Extract the (X, Y) coordinate from the center of the cell holding the provided text.  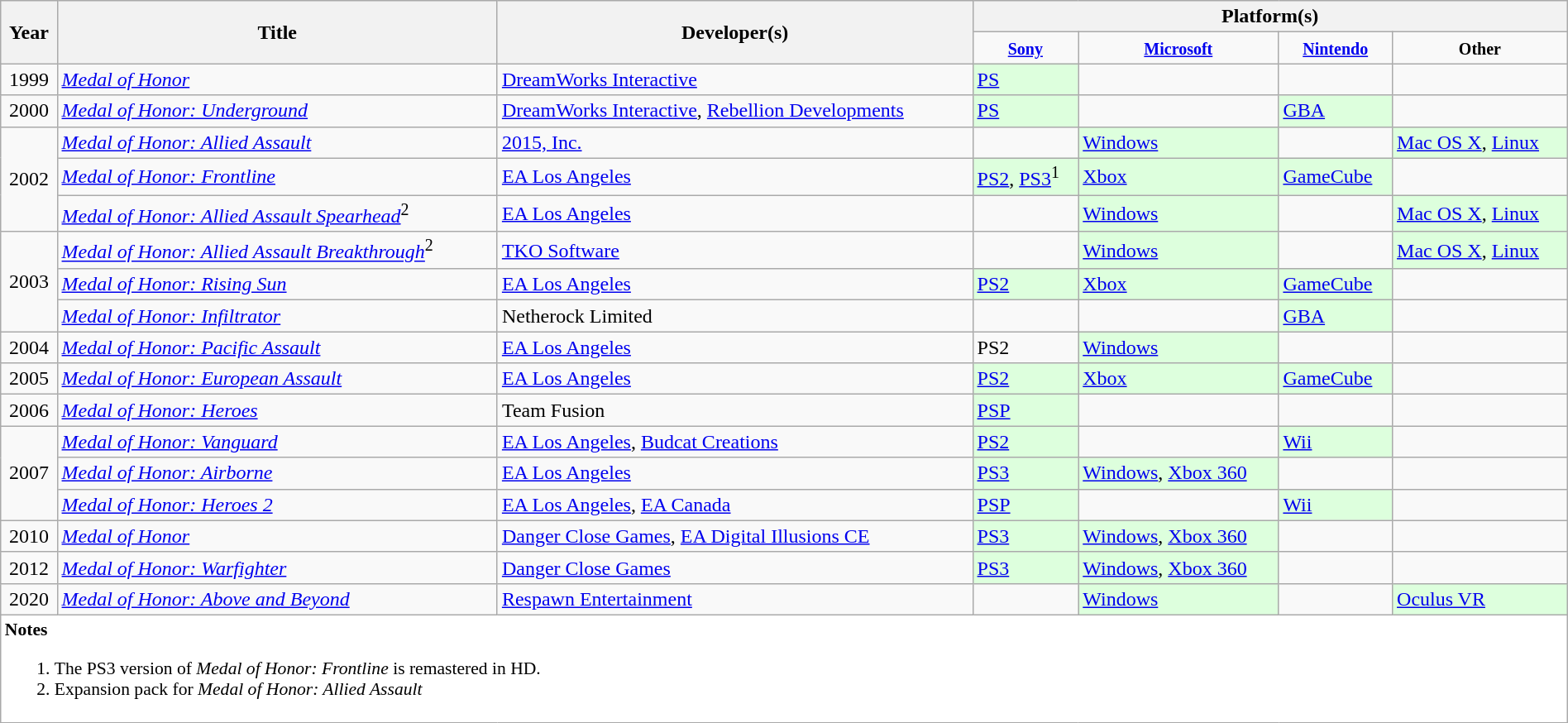
Sony (1025, 48)
2004 (29, 347)
PS2, PS31 (1025, 177)
Danger Close Games (734, 567)
2020 (29, 599)
2002 (29, 179)
TKO Software (734, 250)
Platform(s) (1270, 17)
Developer(s) (734, 32)
1999 (29, 79)
Other (1480, 48)
2007 (29, 473)
Microsoft (1178, 48)
Medal of Honor: European Assault (277, 379)
Year (29, 32)
Medal of Honor: Allied Assault (277, 142)
DreamWorks Interactive, Rebellion Developments (734, 111)
2003 (29, 281)
Medal of Honor: Allied Assault Spearhead2 (277, 213)
DreamWorks Interactive (734, 79)
Nintendo (1336, 48)
EA Los Angeles, Budcat Creations (734, 442)
Team Fusion (734, 410)
Medal of Honor: Warfighter (277, 567)
Title (277, 32)
Medal of Honor: Vanguard (277, 442)
Medal of Honor: Frontline (277, 177)
Medal of Honor: Airborne (277, 473)
Medal of Honor: Pacific Assault (277, 347)
Danger Close Games, EA Digital Illusions CE (734, 536)
Respawn Entertainment (734, 599)
Medal of Honor: Heroes (277, 410)
2005 (29, 379)
Medal of Honor: Above and Beyond (277, 599)
2012 (29, 567)
Medal of Honor: Rising Sun (277, 285)
EA Los Angeles, EA Canada (734, 505)
Medal of Honor: Heroes 2 (277, 505)
Medal of Honor: Allied Assault Breakthrough2 (277, 250)
2006 (29, 410)
Oculus VR (1480, 599)
Medal of Honor: Underground (277, 111)
2010 (29, 536)
NotesThe PS3 version of Medal of Honor: Frontline is remastered in HD.Expansion pack for Medal of Honor: Allied Assault (784, 668)
2015, Inc. (734, 142)
Medal of Honor: Infiltrator (277, 316)
Netherock Limited (734, 316)
2000 (29, 111)
